Scan for the cell matching the given text and deliver its (X, Y) coordinate at center. 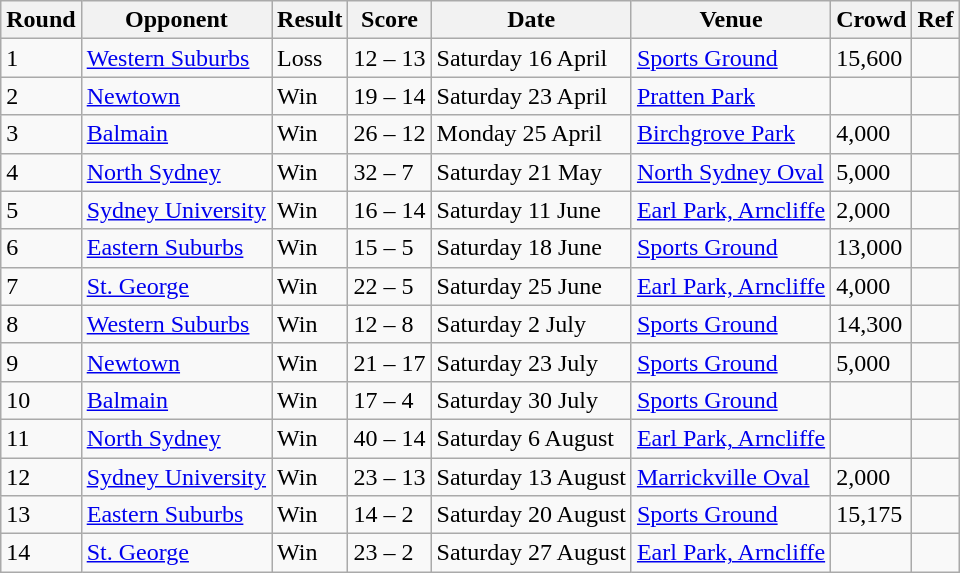
Loss (310, 58)
12 – 13 (390, 58)
12 – 8 (390, 324)
Pratten Park (730, 96)
Saturday 13 August (531, 477)
Saturday 23 July (531, 362)
4 (41, 172)
10 (41, 400)
19 – 14 (390, 96)
Saturday 11 June (531, 210)
Opponent (176, 20)
13,000 (872, 248)
Ref (936, 20)
Monday 25 April (531, 134)
Saturday 25 June (531, 286)
22 – 5 (390, 286)
7 (41, 286)
Saturday 27 August (531, 553)
Birchgrove Park (730, 134)
2 (41, 96)
15 – 5 (390, 248)
3 (41, 134)
9 (41, 362)
14 (41, 553)
Saturday 18 June (531, 248)
Round (41, 20)
Marrickville Oval (730, 477)
Saturday 2 July (531, 324)
11 (41, 438)
Saturday 21 May (531, 172)
23 – 2 (390, 553)
Result (310, 20)
15,175 (872, 515)
5 (41, 210)
17 – 4 (390, 400)
1 (41, 58)
Date (531, 20)
Saturday 30 July (531, 400)
Saturday 23 April (531, 96)
12 (41, 477)
Saturday 20 August (531, 515)
8 (41, 324)
6 (41, 248)
40 – 14 (390, 438)
32 – 7 (390, 172)
15,600 (872, 58)
21 – 17 (390, 362)
Score (390, 20)
23 – 13 (390, 477)
16 – 14 (390, 210)
13 (41, 515)
North Sydney Oval (730, 172)
14 – 2 (390, 515)
Saturday 6 August (531, 438)
14,300 (872, 324)
Saturday 16 April (531, 58)
26 – 12 (390, 134)
Venue (730, 20)
Crowd (872, 20)
